Locate the cell with the specified text and output its (x, y) center coordinate. 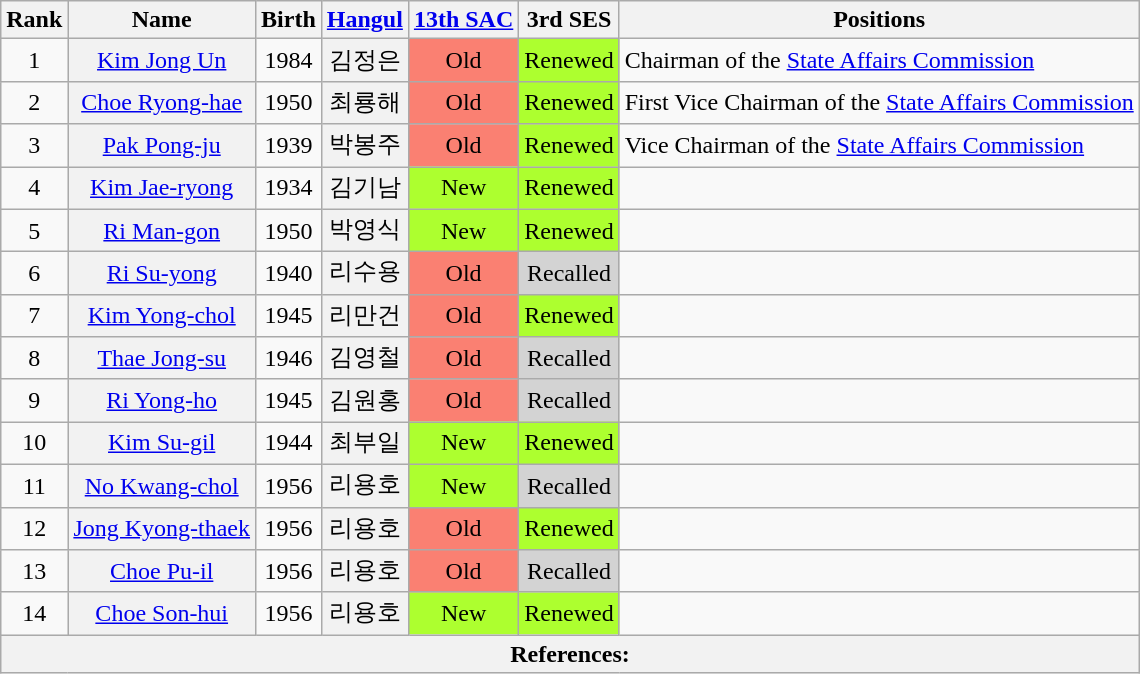
Thae Jong-su (162, 358)
9 (34, 400)
First Vice Chairman of the State Affairs Commission (879, 102)
Rank (34, 20)
김정은 (364, 60)
1934 (289, 188)
박영식 (364, 230)
Kim Jae-ryong (162, 188)
1944 (289, 444)
리수용 (364, 274)
Name (162, 20)
Ri Yong-ho (162, 400)
1984 (289, 60)
6 (34, 274)
5 (34, 230)
박봉주 (364, 146)
8 (34, 358)
Ri Su-yong (162, 274)
13 (34, 572)
Choe Pu-il (162, 572)
7 (34, 316)
1940 (289, 274)
3 (34, 146)
1946 (289, 358)
Ri Man-gon (162, 230)
최룡해 (364, 102)
Hangul (364, 20)
Choe Ryong-hae (162, 102)
김영철 (364, 358)
Kim Yong-chol (162, 316)
리만건 (364, 316)
1939 (289, 146)
Birth (289, 20)
Jong Kyong-thaek (162, 528)
Kim Jong Un (162, 60)
1 (34, 60)
10 (34, 444)
최부일 (364, 444)
김원홍 (364, 400)
4 (34, 188)
References: (570, 654)
Chairman of the State Affairs Commission (879, 60)
Kim Su-gil (162, 444)
No Kwang-chol (162, 486)
Positions (879, 20)
13th SAC (463, 20)
Vice Chairman of the State Affairs Commission (879, 146)
11 (34, 486)
12 (34, 528)
김기남 (364, 188)
Pak Pong-ju (162, 146)
2 (34, 102)
Choe Son-hui (162, 614)
14 (34, 614)
3rd SES (569, 20)
